Identify which cell holds the provided text, then report its (X, Y) central coordinate. 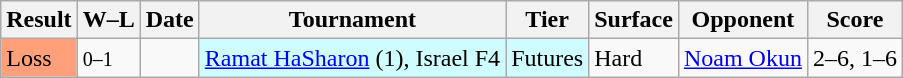
Score (854, 20)
Hard (634, 58)
0–1 (108, 58)
W–L (108, 20)
Tournament (352, 20)
Opponent (742, 20)
Noam Okun (742, 58)
Ramat HaSharon (1), Israel F4 (352, 58)
Futures (548, 58)
Loss (39, 58)
Tier (548, 20)
Date (170, 20)
Result (39, 20)
2–6, 1–6 (854, 58)
Surface (634, 20)
